Determine the [X, Y] coordinate at the center of the cell enclosing the given text.  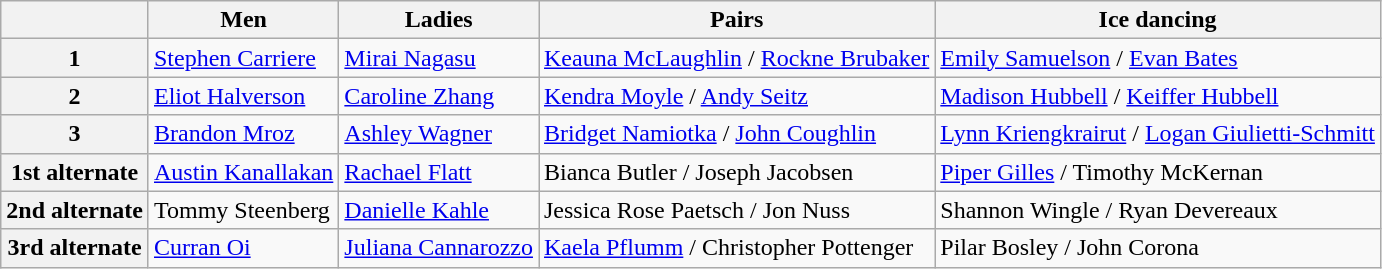
Caroline Zhang [439, 96]
1st alternate [75, 172]
Piper Gilles / Timothy McKernan [1158, 172]
Kendra Moyle / Andy Seitz [736, 96]
Ladies [439, 20]
Mirai Nagasu [439, 58]
3rd alternate [75, 248]
Men [243, 20]
Pairs [736, 20]
Shannon Wingle / Ryan Devereaux [1158, 210]
Danielle Kahle [439, 210]
Madison Hubbell / Keiffer Hubbell [1158, 96]
Jessica Rose Paetsch / Jon Nuss [736, 210]
Eliot Halverson [243, 96]
1 [75, 58]
Juliana Cannarozzo [439, 248]
3 [75, 134]
Kaela Pflumm / Christopher Pottenger [736, 248]
Tommy Steenberg [243, 210]
Lynn Kriengkrairut / Logan Giulietti-Schmitt [1158, 134]
Stephen Carriere [243, 58]
Curran Oi [243, 248]
Ice dancing [1158, 20]
Ashley Wagner [439, 134]
Keauna McLaughlin / Rockne Brubaker [736, 58]
Austin Kanallakan [243, 172]
2 [75, 96]
Brandon Mroz [243, 134]
Rachael Flatt [439, 172]
Pilar Bosley / John Corona [1158, 248]
Bridget Namiotka / John Coughlin [736, 134]
2nd alternate [75, 210]
Emily Samuelson / Evan Bates [1158, 58]
Bianca Butler / Joseph Jacobsen [736, 172]
